Scan for the cell matching the given text and deliver its (X, Y) coordinate at center. 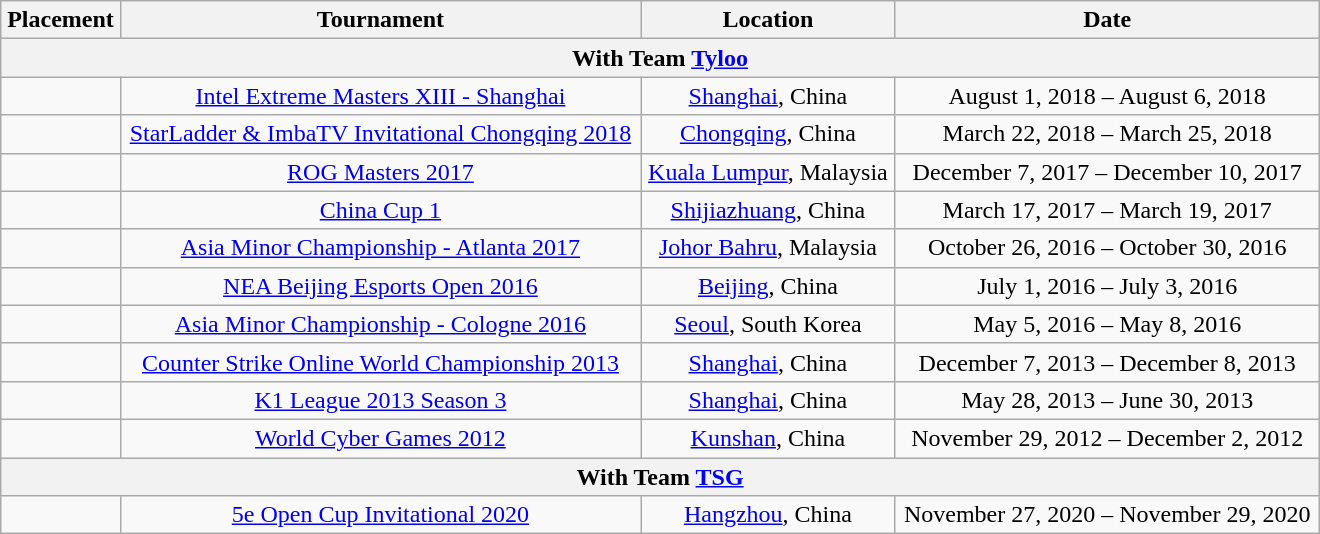
Location (768, 20)
November 29, 2012 – December 2, 2012 (1107, 438)
December 7, 2017 – December 10, 2017 (1107, 172)
5e Open Cup Invitational 2020 (380, 515)
Hangzhou, China (768, 515)
November 27, 2020 – November 29, 2020 (1107, 515)
Beijing, China (768, 286)
China Cup 1 (380, 210)
Asia Minor Championship - Cologne 2016 (380, 324)
Kuala Lumpur, Malaysia (768, 172)
StarLadder & ImbaTV Invitational Chongqing 2018 (380, 134)
Kunshan, China (768, 438)
Date (1107, 20)
July 1, 2016 – July 3, 2016 (1107, 286)
May 5, 2016 – May 8, 2016 (1107, 324)
May 28, 2013 – June 30, 2013 (1107, 400)
Seoul, South Korea (768, 324)
Intel Extreme Masters XIII - Shanghai (380, 96)
Shijiazhuang, China (768, 210)
With Team Tyloo (660, 58)
Chongqing, China (768, 134)
K1 League 2013 Season 3 (380, 400)
With Team TSG (660, 477)
August 1, 2018 – August 6, 2018 (1107, 96)
October 26, 2016 – October 30, 2016 (1107, 248)
Tournament (380, 20)
Counter Strike Online World Championship 2013 (380, 362)
NEA Beijing Esports Open 2016 (380, 286)
Placement (60, 20)
March 22, 2018 – March 25, 2018 (1107, 134)
Asia Minor Championship - Atlanta 2017 (380, 248)
March 17, 2017 – March 19, 2017 (1107, 210)
Johor Bahru, Malaysia (768, 248)
December 7, 2013 – December 8, 2013 (1107, 362)
World Cyber Games 2012 (380, 438)
ROG Masters 2017 (380, 172)
